Return [x, y] of the center of cell containing provided text 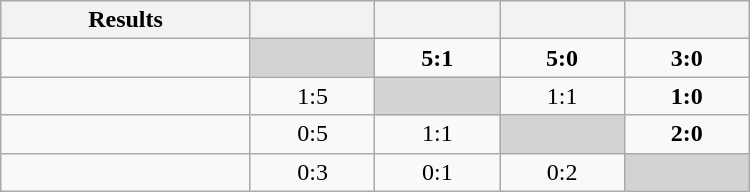
1:0 [686, 96]
2:0 [686, 134]
3:0 [686, 58]
5:1 [438, 58]
1:5 [312, 96]
Results [126, 20]
0:2 [562, 172]
0:1 [438, 172]
0:5 [312, 134]
5:0 [562, 58]
0:3 [312, 172]
